Identify which cell holds the provided text, then report its [X, Y] central coordinate. 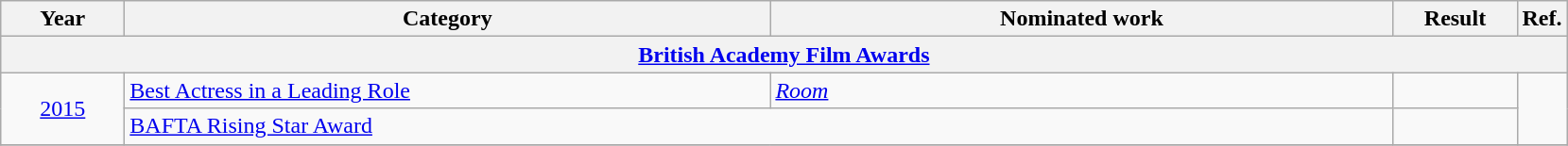
2015 [62, 108]
British Academy Film Awards [784, 55]
Room [1081, 90]
Best Actress in a Leading Role [448, 90]
Ref. [1542, 19]
Year [62, 19]
BAFTA Rising Star Award [759, 126]
Category [448, 19]
Nominated work [1081, 19]
Result [1456, 19]
